Locate the cell with the specified text and output its [X, Y] center coordinate. 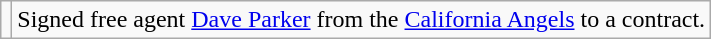
Signed free agent Dave Parker from the California Angels to a contract. [362, 20]
